Pinpoint the cell where the given text exists, returning its [x, y] midpoint coordinate. 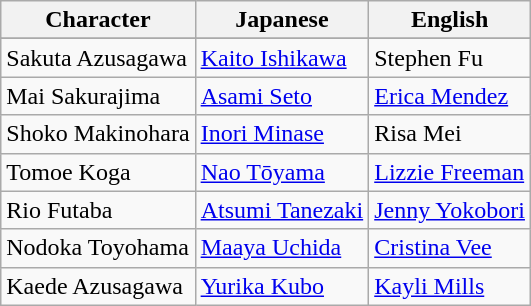
Nao Tōyama [282, 172]
Yurika Kubo [282, 286]
Asami Seto [282, 96]
Erica Mendez [450, 96]
Lizzie Freeman [450, 172]
Maaya Uchida [282, 248]
Sakuta Azusagawa [98, 58]
Atsumi Tanezaki [282, 210]
Inori Minase [282, 134]
Shoko Makinohara [98, 134]
English [450, 20]
Risa Mei [450, 134]
Cristina Vee [450, 248]
Rio Futaba [98, 210]
Nodoka Toyohama [98, 248]
Kayli Mills [450, 286]
Character [98, 20]
Kaede Azusagawa [98, 286]
Jenny Yokobori [450, 210]
Kaito Ishikawa [282, 58]
Tomoe Koga [98, 172]
Stephen Fu [450, 58]
Mai Sakurajima [98, 96]
Japanese [282, 20]
